Find where the given text appears and provide that cell's center as [x, y] coordinate. 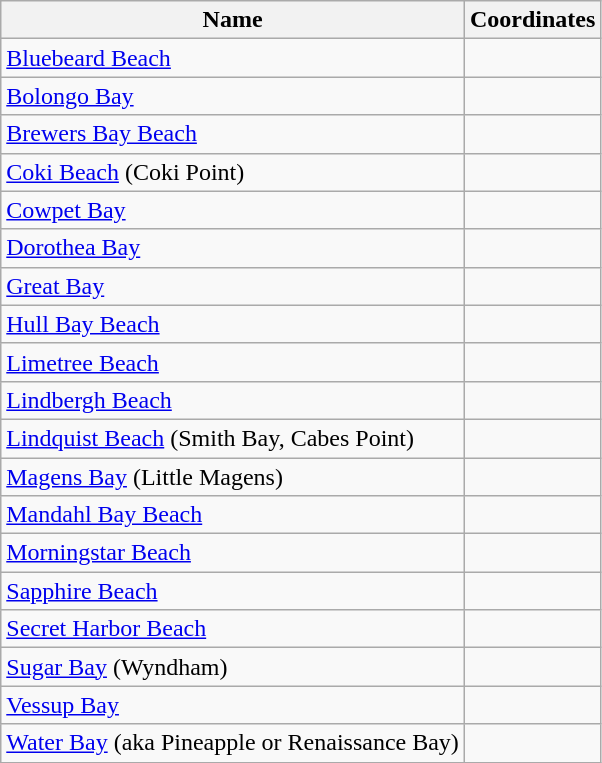
Sugar Bay (Wyndham) [233, 667]
Vessup Bay [233, 705]
Coki Beach (Coki Point) [233, 172]
Water Bay (aka Pineapple or Renaissance Bay) [233, 743]
Limetree Beach [233, 362]
Name [233, 20]
Great Bay [233, 286]
Bolongo Bay [233, 96]
Magens Bay (Little Magens) [233, 477]
Bluebeard Beach [233, 58]
Morningstar Beach [233, 553]
Secret Harbor Beach [233, 629]
Lindbergh Beach [233, 400]
Coordinates [532, 20]
Dorothea Bay [233, 248]
Hull Bay Beach [233, 324]
Cowpet Bay [233, 210]
Lindquist Beach (Smith Bay, Cabes Point) [233, 438]
Brewers Bay Beach [233, 134]
Mandahl Bay Beach [233, 515]
Sapphire Beach [233, 591]
